From the cell containing the given text, extract its center point as [X, Y] coordinate. 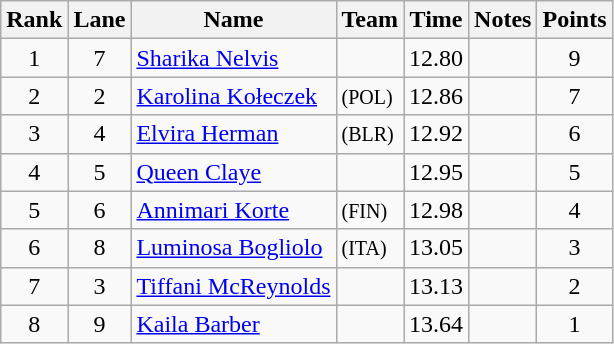
Lane [100, 20]
12.95 [436, 172]
Annimari Korte [234, 210]
12.98 [436, 210]
Name [234, 20]
Time [436, 20]
13.64 [436, 324]
Notes [503, 20]
Team [370, 20]
12.80 [436, 58]
Points [574, 20]
Karolina Kołeczek [234, 96]
Sharika Nelvis [234, 58]
(POL) [370, 96]
Queen Claye [234, 172]
12.92 [436, 134]
Luminosa Bogliolo [234, 248]
12.86 [436, 96]
(FIN) [370, 210]
Tiffani McReynolds [234, 286]
(BLR) [370, 134]
13.13 [436, 286]
Elvira Herman [234, 134]
Rank [34, 20]
13.05 [436, 248]
Kaila Barber [234, 324]
(ITA) [370, 248]
